Identify which cell holds the provided text, then report its [x, y] central coordinate. 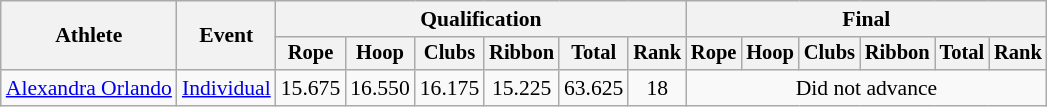
Event [226, 36]
Did not advance [866, 88]
15.225 [522, 88]
16.175 [450, 88]
63.625 [594, 88]
Athlete [89, 36]
Final [866, 19]
Individual [226, 88]
16.550 [380, 88]
Alexandra Orlando [89, 88]
15.675 [310, 88]
18 [657, 88]
Qualification [481, 19]
